Find where the given text appears and provide that cell's center as [X, Y] coordinate. 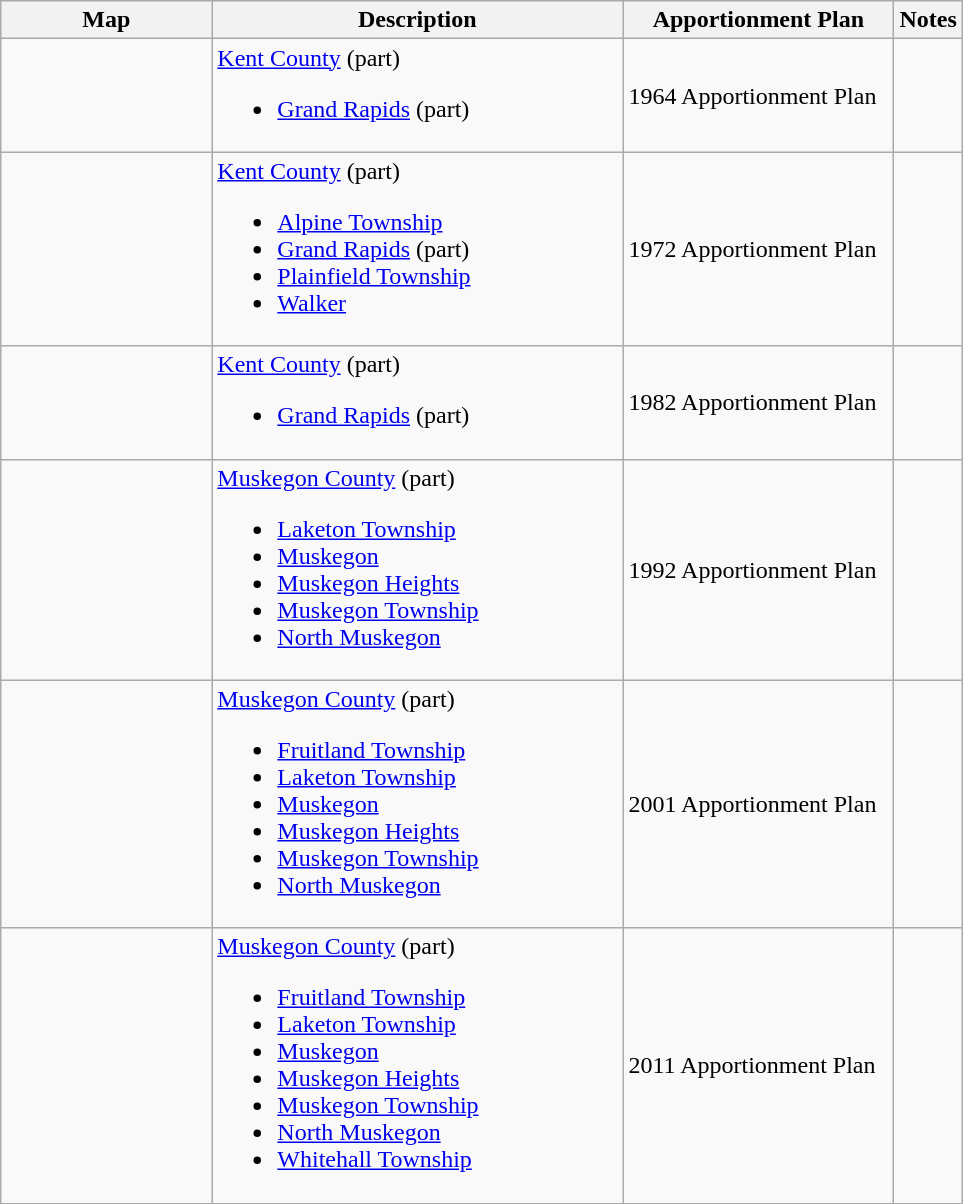
Map [106, 20]
Kent County (part)Alpine TownshipGrand Rapids (part)Plainfield TownshipWalker [418, 249]
2001 Apportionment Plan [758, 804]
1992 Apportionment Plan [758, 570]
2011 Apportionment Plan [758, 1066]
1982 Apportionment Plan [758, 402]
Muskegon County (part)Laketon TownshipMuskegonMuskegon HeightsMuskegon TownshipNorth Muskegon [418, 570]
Apportionment Plan [758, 20]
1964 Apportionment Plan [758, 96]
1972 Apportionment Plan [758, 249]
Description [418, 20]
Muskegon County (part)Fruitland TownshipLaketon TownshipMuskegonMuskegon HeightsMuskegon TownshipNorth Muskegon [418, 804]
Muskegon County (part)Fruitland TownshipLaketon TownshipMuskegonMuskegon HeightsMuskegon TownshipNorth MuskegonWhitehall Township [418, 1066]
Notes [928, 20]
